From the cell containing the given text, extract its center point as (x, y) coordinate. 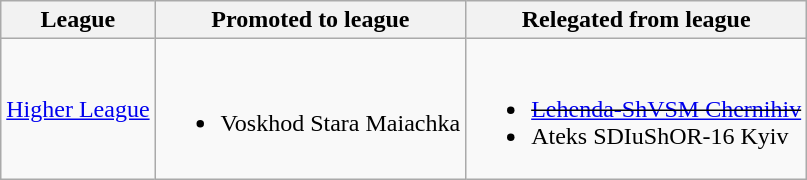
Promoted to league (310, 20)
League (78, 20)
Higher League (78, 109)
Lehenda-ShVSM ChernihivAteks SDIuShOR-16 Kyiv (636, 109)
Voskhod Stara Maiachka (310, 109)
Relegated from league (636, 20)
